Search for the cell housing the specified text and yield its [X, Y] center coordinate. 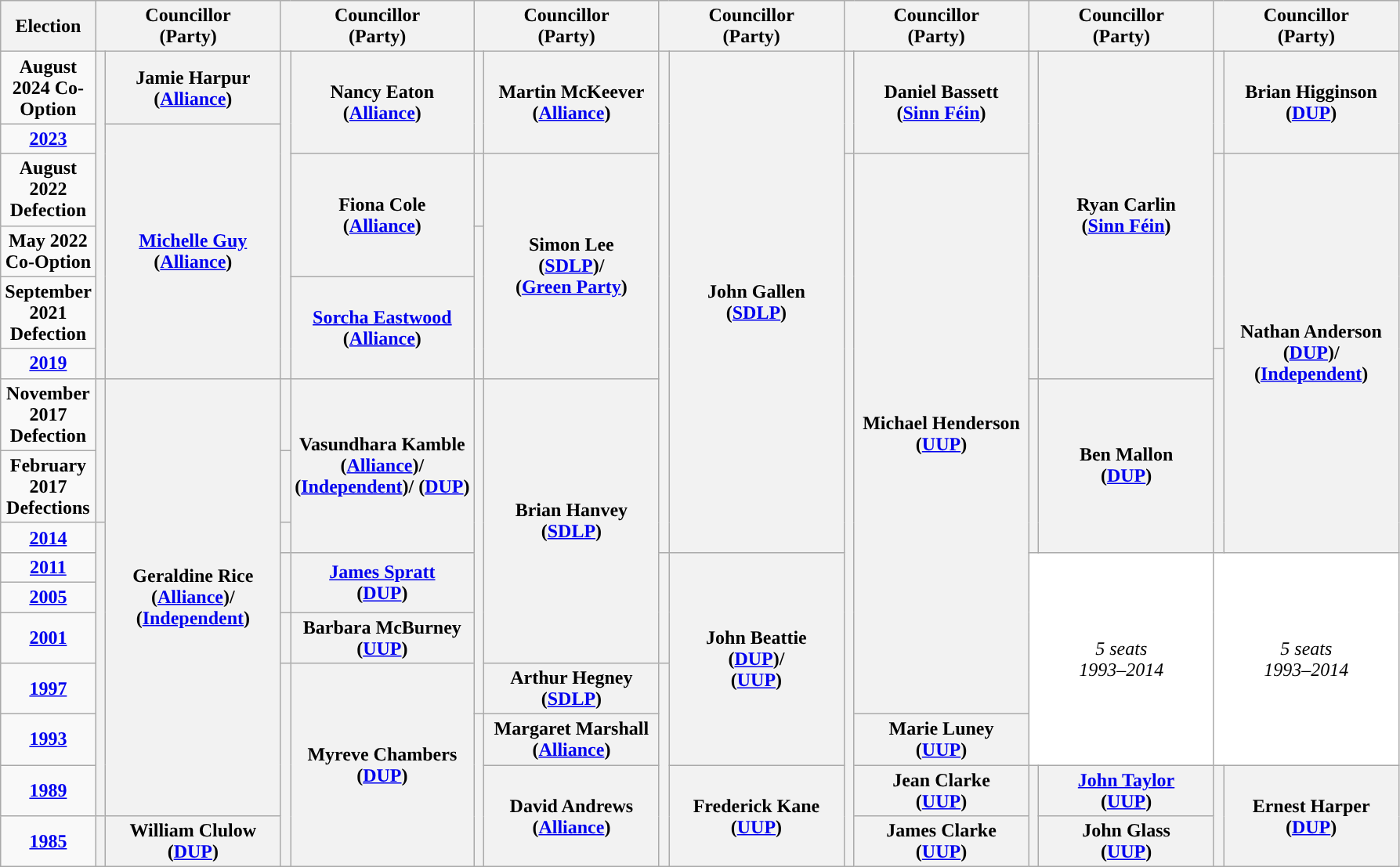
September 2021 Defection [49, 312]
1985 [49, 841]
Election [49, 27]
November 2017 Defection [49, 414]
John Beattie (DUP)/ (UUP) [757, 658]
Michelle Guy (Alliance) [194, 251]
2019 [49, 363]
Ryan Carlin (Sinn Féin) [1127, 215]
Marie Luney (UUP) [942, 739]
Margaret Marshall (Alliance) [572, 739]
Vasundhara Kamble (Alliance)/ (Independent)/ (DUP) [382, 465]
1989 [49, 791]
David Andrews (Alliance) [572, 816]
Geraldine Rice (Alliance)/ (Independent) [194, 597]
Frederick Kane (UUP) [757, 816]
John Glass (UUP) [1127, 841]
Michael Henderson (UUP) [942, 434]
2005 [49, 597]
Barbara McBurney (UUP) [382, 638]
1997 [49, 689]
Simon Lee (SDLP)/ (Green Party) [572, 266]
James Clarke (UUP) [942, 841]
February 2017 Defections [49, 486]
August 2022 Defection [49, 190]
Brian Higginson (DUP) [1311, 103]
May 2022 Co-Option [49, 251]
1993 [49, 739]
Martin McKeever (Alliance) [572, 103]
Jean Clarke (UUP) [942, 791]
2001 [49, 638]
August 2024 Co-Option [49, 88]
Nancy Eaton (Alliance) [382, 103]
William Clulow (DUP) [194, 841]
Sorcha Eastwood (Alliance) [382, 327]
2011 [49, 567]
Arthur Hegney (SDLP) [572, 689]
2023 [49, 139]
Jamie Harpur (Alliance) [194, 88]
Fiona Cole (Alliance) [382, 215]
Brian Hanvey (SDLP) [572, 520]
John Taylor (UUP) [1127, 791]
Ben Mallon (DUP) [1127, 465]
John Gallen (SDLP) [757, 302]
Ernest Harper (DUP) [1311, 816]
Daniel Bassett (Sinn Féin) [942, 103]
2014 [49, 537]
James Spratt (DUP) [382, 582]
Myreve Chambers (DUP) [382, 765]
Nathan Anderson (DUP)/ (Independent) [1311, 352]
